From the cell containing the given text, extract its center point as (x, y) coordinate. 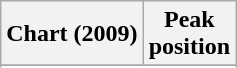
Chart (2009) (72, 34)
Peakposition (189, 34)
